Return (X, Y) of the center of cell containing provided text 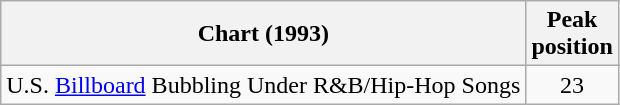
23 (572, 85)
U.S. Billboard Bubbling Under R&B/Hip-Hop Songs (264, 85)
Chart (1993) (264, 34)
Peakposition (572, 34)
